For the text-containing cell, return its midpoint in (x, y) coordinate format. 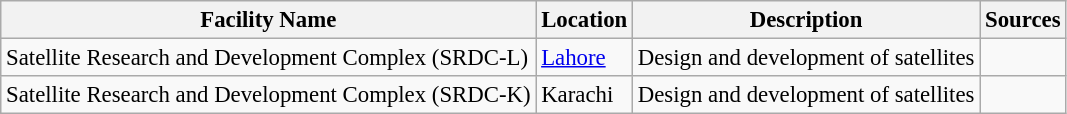
Satellite Research and Development Complex (SRDC-K) (268, 95)
Satellite Research and Development Complex (SRDC-L) (268, 58)
Lahore (584, 58)
Facility Name (268, 20)
Description (806, 20)
Sources (1023, 20)
Karachi (584, 95)
Location (584, 20)
